Output the (x, y) coordinate of the center of the cell containing the given text.  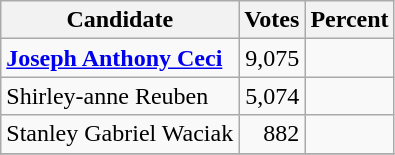
5,074 (272, 96)
Votes (272, 20)
882 (272, 134)
Candidate (120, 20)
Shirley-anne Reuben (120, 96)
Stanley Gabriel Waciak (120, 134)
Joseph Anthony Ceci (120, 58)
9,075 (272, 58)
Percent (350, 20)
